Output the (x, y) coordinate of the center of the cell containing the given text.  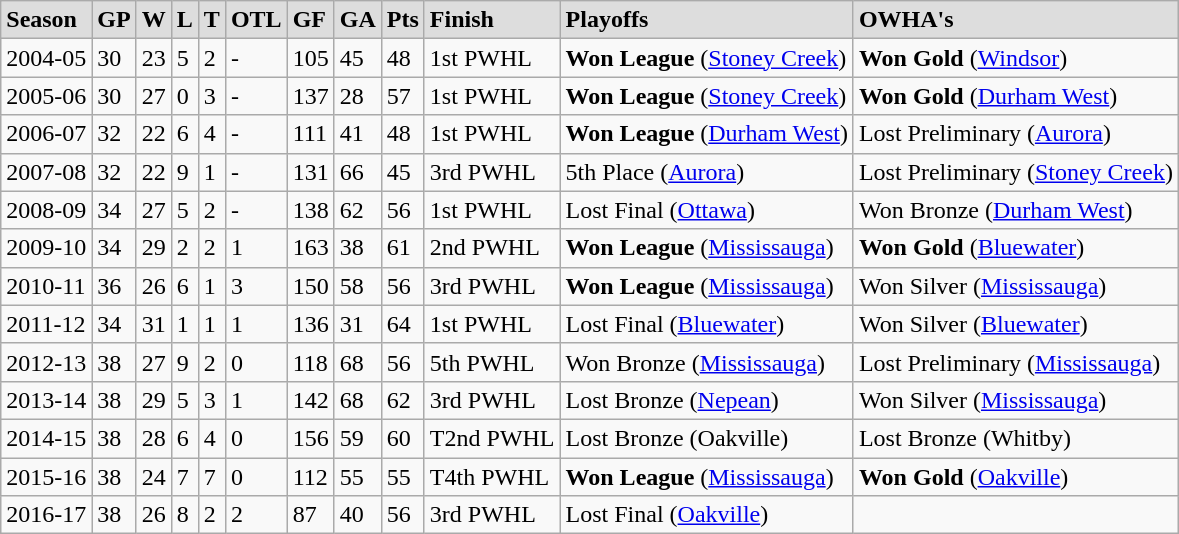
64 (402, 324)
2013-14 (46, 400)
OTL (256, 20)
Won Bronze (Durham West) (1016, 210)
118 (310, 362)
60 (402, 438)
142 (310, 400)
41 (358, 134)
57 (402, 96)
2009-10 (46, 248)
163 (310, 248)
2011-12 (46, 324)
Lost Bronze (Oakville) (706, 438)
2012-13 (46, 362)
5th Place (Aurora) (706, 172)
23 (154, 58)
2015-16 (46, 477)
Lost Bronze (Nepean) (706, 400)
2006-07 (46, 134)
150 (310, 286)
Won Gold (Bluewater) (1016, 248)
Won League (Durham West) (706, 134)
T2nd PWHL (492, 438)
40 (358, 515)
T (212, 20)
Finish (492, 20)
156 (310, 438)
Lost Bronze (Whitby) (1016, 438)
112 (310, 477)
61 (402, 248)
5th PWHL (492, 362)
GP (114, 20)
OWHA's (1016, 20)
24 (154, 477)
111 (310, 134)
Lost Final (Oakville) (706, 515)
Won Bronze (Mississauga) (706, 362)
Won Gold (Durham West) (1016, 96)
Pts (402, 20)
Season (46, 20)
2010-11 (46, 286)
87 (310, 515)
2005-06 (46, 96)
2008-09 (46, 210)
59 (358, 438)
66 (358, 172)
2nd PWHL (492, 248)
2004-05 (46, 58)
T4th PWHL (492, 477)
L (184, 20)
Won Gold (Oakville) (1016, 477)
Lost Preliminary (Stoney Creek) (1016, 172)
136 (310, 324)
138 (310, 210)
Lost Preliminary (Mississauga) (1016, 362)
Lost Preliminary (Aurora) (1016, 134)
2016-17 (46, 515)
W (154, 20)
8 (184, 515)
131 (310, 172)
36 (114, 286)
2007-08 (46, 172)
Lost Final (Ottawa) (706, 210)
GA (358, 20)
137 (310, 96)
GF (310, 20)
58 (358, 286)
105 (310, 58)
Won Silver (Bluewater) (1016, 324)
2014-15 (46, 438)
Won Gold (Windsor) (1016, 58)
Playoffs (706, 20)
Lost Final (Bluewater) (706, 324)
